Return [X, Y] of the center of cell containing provided text 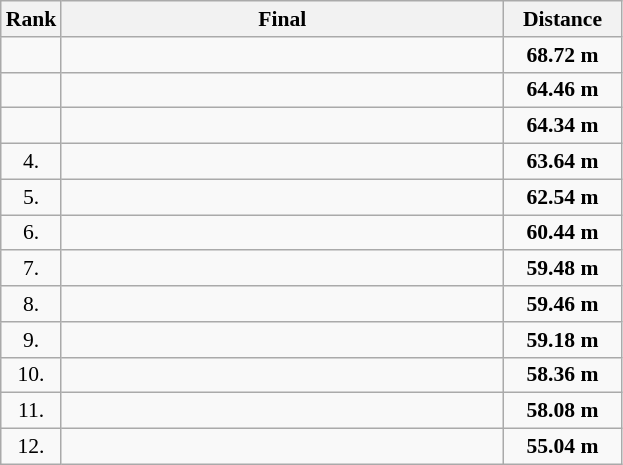
Distance [562, 19]
9. [32, 340]
12. [32, 447]
59.18 m [562, 340]
64.34 m [562, 126]
11. [32, 411]
63.64 m [562, 162]
6. [32, 233]
5. [32, 197]
59.48 m [562, 269]
4. [32, 162]
68.72 m [562, 55]
Rank [32, 19]
62.54 m [562, 197]
55.04 m [562, 447]
Final [282, 19]
8. [32, 304]
59.46 m [562, 304]
58.36 m [562, 375]
10. [32, 375]
60.44 m [562, 233]
7. [32, 269]
64.46 m [562, 90]
58.08 m [562, 411]
